Detect which cell encompasses the target text, then output its [X, Y] center coordinate. 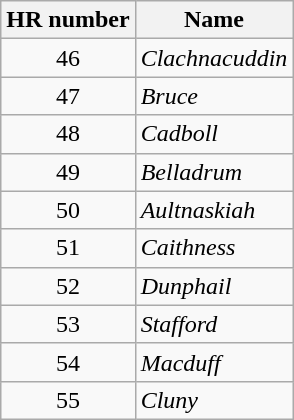
Dunphail [214, 286]
HR number [68, 20]
Cadboll [214, 134]
Cluny [214, 400]
49 [68, 172]
48 [68, 134]
53 [68, 324]
51 [68, 248]
Macduff [214, 362]
Bruce [214, 96]
54 [68, 362]
Name [214, 20]
55 [68, 400]
Belladrum [214, 172]
52 [68, 286]
Clachnacuddin [214, 58]
47 [68, 96]
Caithness [214, 248]
Aultnaskiah [214, 210]
50 [68, 210]
46 [68, 58]
Stafford [214, 324]
